Pinpoint the cell where the given text exists, returning its (x, y) midpoint coordinate. 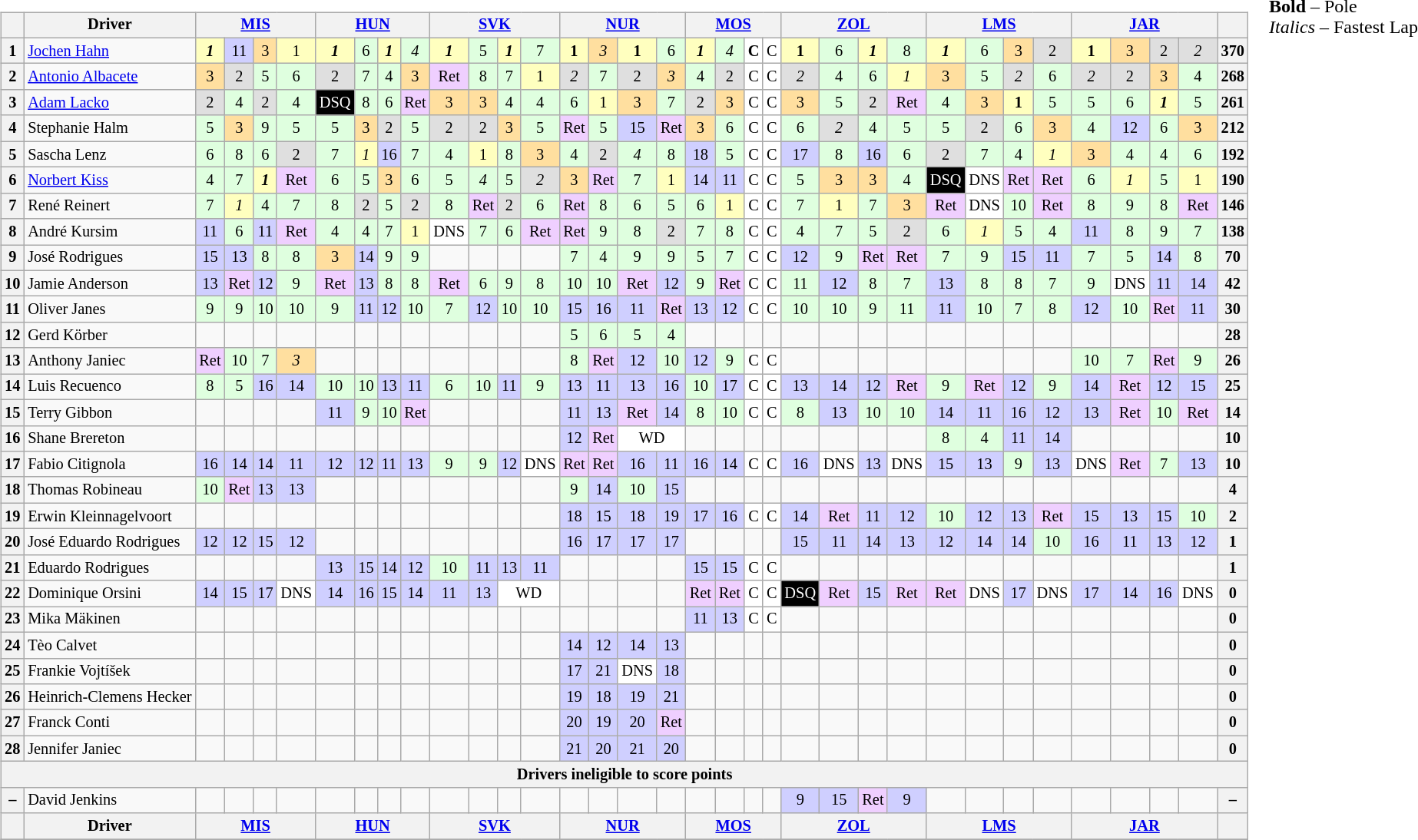
261 (1233, 103)
70 (1233, 258)
23 (12, 620)
146 (1233, 206)
Norbert Kiss (109, 180)
Shane Brereton (109, 438)
Gerd Körber (109, 336)
David Jenkins (109, 800)
42 (1233, 283)
Luis Recuenco (109, 387)
138 (1233, 232)
Jennifer Janiec (109, 749)
30 (1233, 309)
22 (12, 594)
Mika Mäkinen (109, 620)
José Rodrigues (109, 258)
Dominique Orsini (109, 594)
Heinrich-Clemens Hecker (109, 697)
192 (1233, 154)
René Reinert (109, 206)
Drivers ineligible to score points (625, 775)
Fabio Citignola (109, 465)
Eduardo Rodrigues (109, 567)
Adam Lacko (109, 103)
Thomas Robineau (109, 490)
Anthony Janiec (109, 361)
Stephanie Halm (109, 128)
Jochen Hahn (109, 51)
Sascha Lenz (109, 154)
370 (1233, 51)
27 (12, 723)
José Eduardo Rodrigues (109, 542)
Jamie Anderson (109, 283)
190 (1233, 180)
Antonio Albacete (109, 77)
Tèo Calvet (109, 645)
Terry Gibbon (109, 412)
Franck Conti (109, 723)
Erwin Kleinnagelvoort (109, 516)
212 (1233, 128)
24 (12, 645)
268 (1233, 77)
Frankie Vojtíšek (109, 671)
André Kursim (109, 232)
Oliver Janes (109, 309)
